For the text-containing cell, return its midpoint in [X, Y] coordinate format. 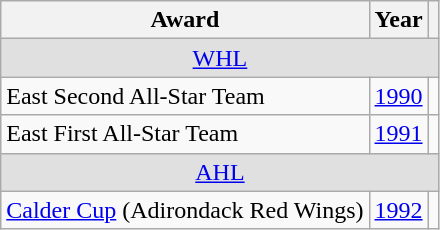
Calder Cup (Adirondack Red Wings) [185, 210]
1991 [398, 134]
East First All-Star Team [185, 134]
East Second All-Star Team [185, 96]
Year [398, 20]
1990 [398, 96]
Award [185, 20]
WHL [220, 58]
1992 [398, 210]
AHL [220, 172]
